Find where the given text appears and provide that cell's center as (X, Y) coordinate. 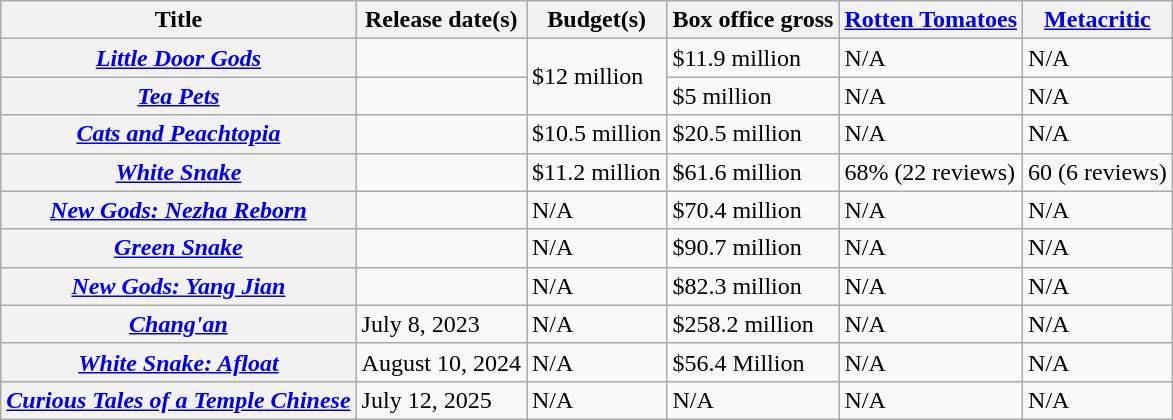
Cats and Peachtopia (178, 134)
$56.4 Million (753, 362)
60 (6 reviews) (1098, 172)
Green Snake (178, 248)
$12 million (596, 77)
$11.2 million (596, 172)
New Gods: Nezha Reborn (178, 210)
$10.5 million (596, 134)
Release date(s) (441, 20)
White Snake (178, 172)
July 12, 2025 (441, 400)
Rotten Tomatoes (931, 20)
White Snake: Afloat (178, 362)
July 8, 2023 (441, 324)
Box office gross (753, 20)
$70.4 million (753, 210)
August 10, 2024 (441, 362)
New Gods: Yang Jian (178, 286)
Metacritic (1098, 20)
68% (22 reviews) (931, 172)
$82.3 million (753, 286)
Curious Tales of a Temple Chinese (178, 400)
$11.9 million (753, 58)
Little Door Gods (178, 58)
Title (178, 20)
$5 million (753, 96)
$90.7 million (753, 248)
$20.5 million (753, 134)
Budget(s) (596, 20)
Tea Pets (178, 96)
Chang'an (178, 324)
$61.6 million (753, 172)
$258.2 million (753, 324)
